Output the [x, y] coordinate of the center of the cell containing the given text.  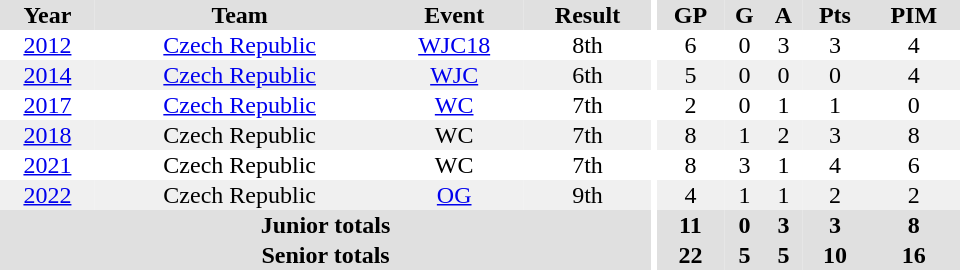
Year [48, 15]
GP [691, 15]
OG [454, 195]
WJC18 [454, 45]
2021 [48, 165]
Event [454, 15]
Team [240, 15]
Pts [834, 15]
16 [914, 255]
9th [588, 195]
PIM [914, 15]
2014 [48, 75]
G [744, 15]
2012 [48, 45]
2022 [48, 195]
Junior totals [326, 225]
2017 [48, 105]
6th [588, 75]
10 [834, 255]
2018 [48, 135]
Result [588, 15]
WJC [454, 75]
8th [588, 45]
22 [691, 255]
A [784, 15]
11 [691, 225]
Senior totals [326, 255]
